Scan for the cell matching the given text and deliver its (X, Y) coordinate at center. 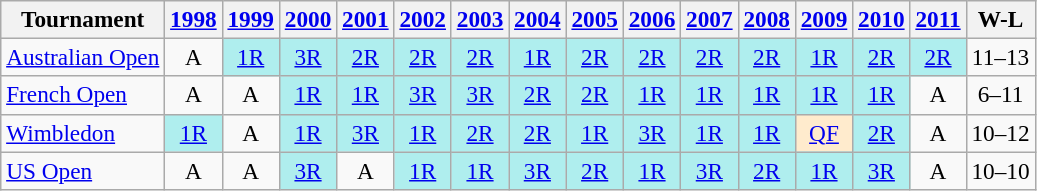
2008 (766, 19)
1998 (194, 19)
2002 (422, 19)
11–13 (1000, 57)
2001 (366, 19)
QF (824, 133)
2005 (594, 19)
1999 (250, 19)
10–12 (1000, 133)
2011 (938, 19)
2003 (480, 19)
French Open (83, 95)
2004 (538, 19)
2000 (308, 19)
Tournament (83, 19)
2009 (824, 19)
2007 (710, 19)
10–10 (1000, 170)
US Open (83, 170)
Wimbledon (83, 133)
Australian Open (83, 57)
2006 (652, 19)
6–11 (1000, 95)
2010 (882, 19)
W-L (1000, 19)
